Capture the cell that displays the provided text and extract its (X, Y) central coordinate. 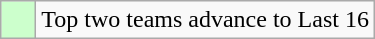
Top two teams advance to Last 16 (206, 20)
